Return the (x, y) coordinate for the center point of the cell that contains the specified text.  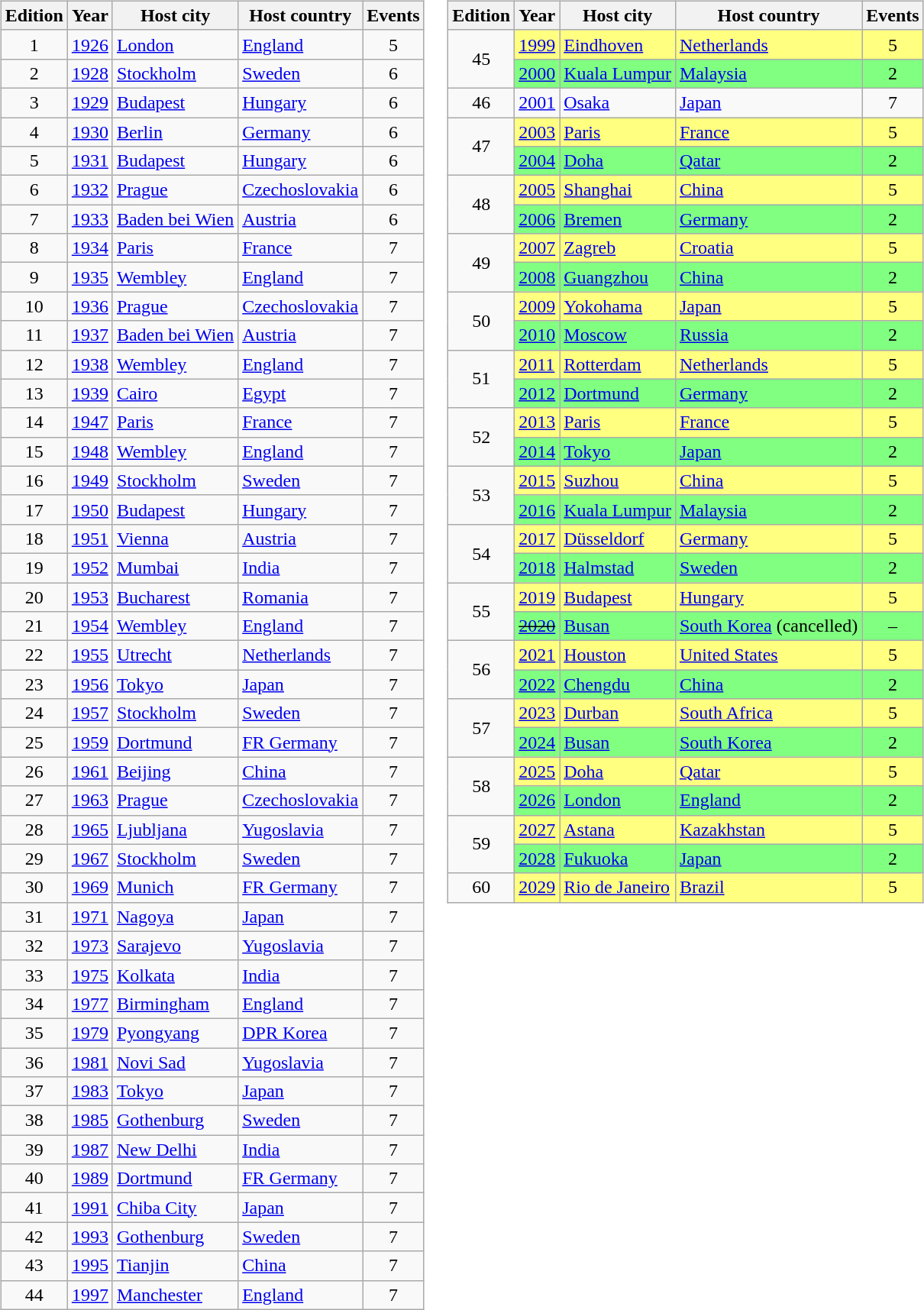
41 (34, 1208)
1 (34, 44)
1985 (90, 1121)
1967 (90, 859)
36 (34, 1063)
Fukuoka (618, 859)
2027 (538, 830)
1969 (90, 888)
10 (34, 306)
30 (34, 888)
57 (481, 728)
2021 (538, 655)
55 (481, 611)
Osaka (618, 102)
DPR Korea (301, 1033)
Zagreb (618, 248)
22 (34, 655)
24 (34, 713)
Guangzhou (618, 277)
38 (34, 1121)
27 (34, 801)
1956 (90, 684)
2014 (538, 451)
16 (34, 480)
1953 (90, 597)
2025 (538, 771)
35 (34, 1033)
Rotterdam (618, 364)
1931 (90, 161)
47 (481, 147)
33 (34, 975)
2023 (538, 713)
1928 (90, 73)
1989 (90, 1179)
1999 (538, 44)
60 (481, 888)
2029 (538, 888)
Manchester (175, 1295)
1933 (90, 219)
43 (34, 1266)
58 (481, 786)
25 (34, 742)
2008 (538, 277)
2012 (538, 393)
34 (34, 1004)
Ljubljana (175, 830)
New Delhi (175, 1150)
1949 (90, 480)
1963 (90, 801)
2018 (538, 568)
1951 (90, 539)
9 (34, 277)
Nagoya (175, 917)
2005 (538, 190)
1948 (90, 451)
53 (481, 495)
31 (34, 917)
2013 (538, 422)
Utrecht (175, 655)
South Korea (768, 742)
1952 (90, 568)
Russia (768, 335)
1995 (90, 1266)
1965 (90, 830)
Suzhou (618, 480)
42 (34, 1237)
1957 (90, 713)
40 (34, 1179)
Romania (301, 597)
23 (34, 684)
1973 (90, 946)
United States (768, 655)
2022 (538, 684)
18 (34, 539)
19 (34, 568)
37 (34, 1092)
Berlin (175, 132)
2007 (538, 248)
Moscow (618, 335)
2028 (538, 859)
1979 (90, 1033)
Bremen (618, 219)
39 (34, 1150)
1934 (90, 248)
1955 (90, 655)
49 (481, 263)
45 (481, 59)
2026 (538, 801)
2003 (538, 132)
Birmingham (175, 1004)
1959 (90, 742)
15 (34, 451)
32 (34, 946)
Vienna (175, 539)
Chiba City (175, 1208)
2015 (538, 480)
1935 (90, 277)
Kolkata (175, 975)
1930 (90, 132)
1971 (90, 917)
1954 (90, 626)
2004 (538, 161)
2000 (538, 73)
13 (34, 393)
1993 (90, 1237)
1975 (90, 975)
1947 (90, 422)
20 (34, 597)
Novi Sad (175, 1063)
26 (34, 771)
Croatia (768, 248)
Munich (175, 888)
12 (34, 364)
14 (34, 422)
1937 (90, 335)
Bucharest (175, 597)
56 (481, 670)
2020 (538, 626)
2009 (538, 306)
2024 (538, 742)
South Korea (cancelled) (768, 626)
51 (481, 379)
11 (34, 335)
Düsseldorf (618, 539)
Egypt (301, 393)
Houston (618, 655)
– (893, 626)
South Africa (768, 713)
1932 (90, 190)
Halmstad (618, 568)
2016 (538, 509)
4 (34, 132)
17 (34, 509)
1961 (90, 771)
2011 (538, 364)
21 (34, 626)
54 (481, 553)
Durban (618, 713)
2019 (538, 597)
2017 (538, 539)
Astana (618, 830)
1936 (90, 306)
48 (481, 205)
Beijing (175, 771)
1987 (90, 1150)
Yokohama (618, 306)
1939 (90, 393)
Pyongyang (175, 1033)
Kazakhstan (768, 830)
Eindhoven (618, 44)
Chengdu (618, 684)
1997 (90, 1295)
2006 (538, 219)
Tianjin (175, 1266)
Mumbai (175, 568)
1991 (90, 1208)
1950 (90, 509)
29 (34, 859)
1938 (90, 364)
Sarajevo (175, 946)
2001 (538, 102)
1983 (90, 1092)
1929 (90, 102)
Cairo (175, 393)
3 (34, 102)
1981 (90, 1063)
44 (34, 1295)
8 (34, 248)
2010 (538, 335)
46 (481, 102)
59 (481, 844)
52 (481, 437)
28 (34, 830)
50 (481, 321)
Shanghai (618, 190)
Brazil (768, 888)
Rio de Janeiro (618, 888)
1977 (90, 1004)
1926 (90, 44)
